Extract the (X, Y) coordinate from the center of the cell holding the provided text.  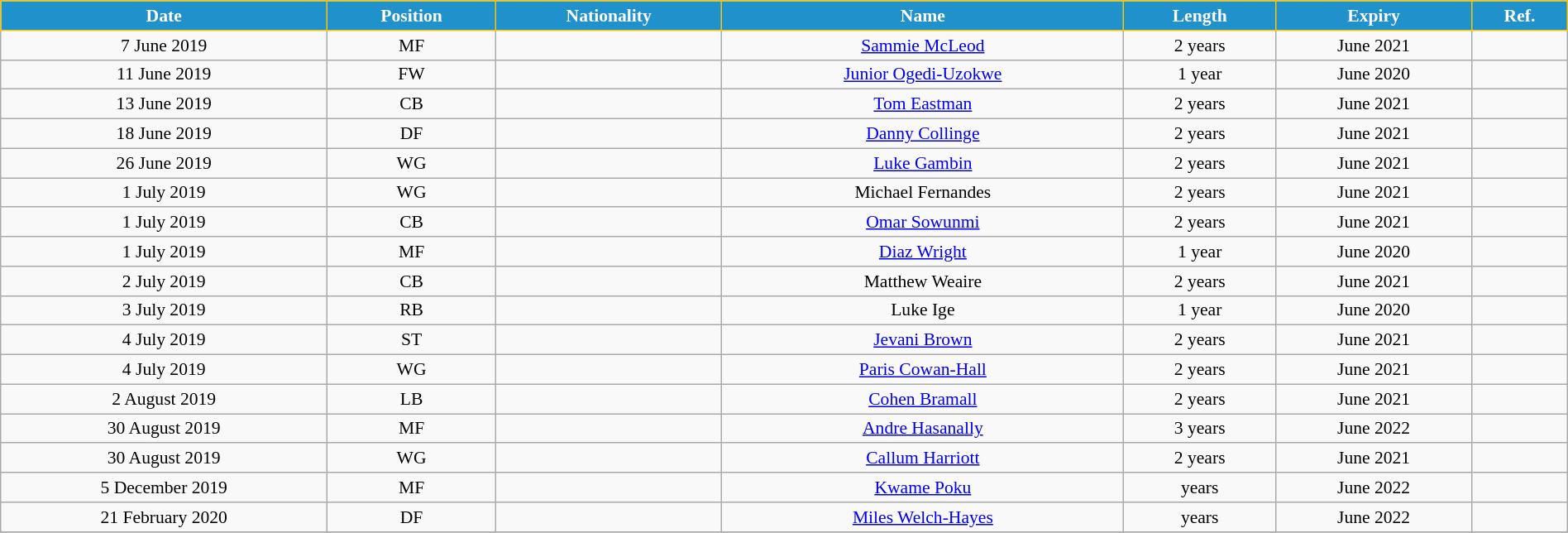
5 December 2019 (164, 487)
Luke Ige (923, 310)
11 June 2019 (164, 74)
Name (923, 16)
Ref. (1520, 16)
3 July 2019 (164, 310)
Andre Hasanally (923, 429)
Kwame Poku (923, 487)
Jevani Brown (923, 340)
Danny Collinge (923, 134)
21 February 2020 (164, 517)
Matthew Weaire (923, 281)
Tom Eastman (923, 104)
2 July 2019 (164, 281)
Omar Sowunmi (923, 223)
Paris Cowan-Hall (923, 370)
Callum Harriott (923, 459)
2 August 2019 (164, 399)
Diaz Wright (923, 252)
Position (412, 16)
Date (164, 16)
3 years (1200, 429)
13 June 2019 (164, 104)
26 June 2019 (164, 163)
Luke Gambin (923, 163)
7 June 2019 (164, 46)
RB (412, 310)
Sammie McLeod (923, 46)
Cohen Bramall (923, 399)
FW (412, 74)
Expiry (1373, 16)
ST (412, 340)
18 June 2019 (164, 134)
Miles Welch-Hayes (923, 517)
Junior Ogedi-Uzokwe (923, 74)
Length (1200, 16)
LB (412, 399)
Michael Fernandes (923, 193)
Nationality (609, 16)
